Pinpoint the cell where the given text exists, returning its [x, y] midpoint coordinate. 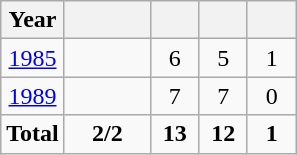
0 [272, 96]
6 [174, 58]
1989 [33, 96]
1985 [33, 58]
13 [174, 134]
2/2 [107, 134]
5 [224, 58]
12 [224, 134]
Year [33, 20]
Total [33, 134]
